Extract the [X, Y] coordinate from the center of the cell holding the provided text.  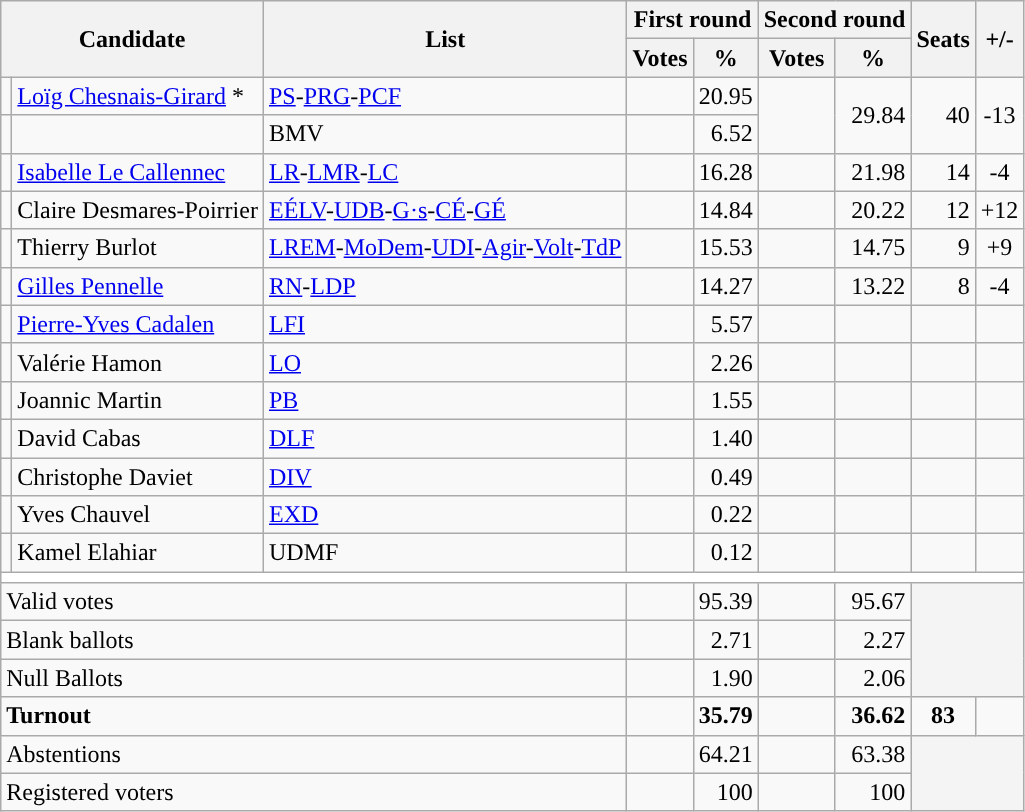
95.67 [873, 602]
13.22 [873, 286]
PS-PRG-PCF [444, 96]
Loïg Chesnais-Girard * [138, 96]
Joannic Martin [138, 400]
First round [692, 20]
LO [444, 362]
14.27 [726, 286]
6.52 [726, 134]
LREM-MoDem-UDI-Agir-Volt-TdP [444, 248]
16.28 [726, 172]
EXD [444, 515]
David Cabas [138, 438]
PB [444, 400]
15.53 [726, 248]
0.12 [726, 553]
63.38 [873, 754]
+9 [1000, 248]
2.26 [726, 362]
Valid votes [314, 602]
35.79 [726, 716]
-13 [1000, 115]
1.55 [726, 400]
LR-LMR-LC [444, 172]
29.84 [873, 115]
Abstentions [314, 754]
20.95 [726, 96]
List [444, 39]
UDMF [444, 553]
Seats [943, 39]
Registered voters [314, 792]
Isabelle Le Callennec [138, 172]
EÉLV-UDB-G·s-CÉ-GÉ [444, 210]
LFI [444, 324]
0.22 [726, 515]
Blank ballots [314, 640]
Yves Chauvel [138, 515]
Gilles Pennelle [138, 286]
14.75 [873, 248]
1.90 [726, 678]
Turnout [314, 716]
Kamel Elahiar [138, 553]
DLF [444, 438]
+/- [1000, 39]
DIV [444, 477]
14 [943, 172]
Null Ballots [314, 678]
Claire Desmares-Poirrier [138, 210]
Thierry Burlot [138, 248]
BMV [444, 134]
14.84 [726, 210]
5.57 [726, 324]
8 [943, 286]
Candidate [132, 39]
+12 [1000, 210]
20.22 [873, 210]
83 [943, 716]
0.49 [726, 477]
9 [943, 248]
Second round [834, 20]
12 [943, 210]
64.21 [726, 754]
2.71 [726, 640]
Pierre-Yves Cadalen [138, 324]
40 [943, 115]
2.27 [873, 640]
RN-LDP [444, 286]
36.62 [873, 716]
Valérie Hamon [138, 362]
95.39 [726, 602]
21.98 [873, 172]
Christophe Daviet [138, 477]
1.40 [726, 438]
2.06 [873, 678]
